Provide the (X, Y) coordinate of the cell's center where the given text is located.  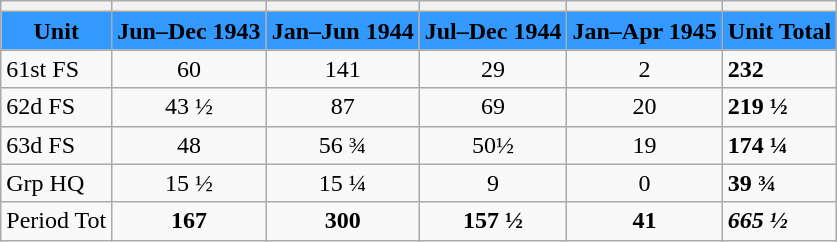
219 ½ (779, 107)
15 ¼ (342, 183)
9 (493, 183)
Period Tot (56, 221)
62d FS (56, 107)
69 (493, 107)
15 ½ (189, 183)
63d FS (56, 145)
20 (644, 107)
232 (779, 69)
61st FS (56, 69)
0 (644, 183)
41 (644, 221)
141 (342, 69)
Jul–Dec 1944 (493, 31)
157 ½ (493, 221)
Jan–Jun 1944 (342, 31)
174 ¼ (779, 145)
Unit (56, 31)
87 (342, 107)
300 (342, 221)
29 (493, 69)
Jun–Dec 1943 (189, 31)
19 (644, 145)
60 (189, 69)
43 ½ (189, 107)
665 ½ (779, 221)
39 ¾ (779, 183)
56 ¾ (342, 145)
Jan–Apr 1945 (644, 31)
50½ (493, 145)
48 (189, 145)
Grp HQ (56, 183)
2 (644, 69)
167 (189, 221)
Unit Total (779, 31)
